For the text-containing cell, return its midpoint in [x, y] coordinate format. 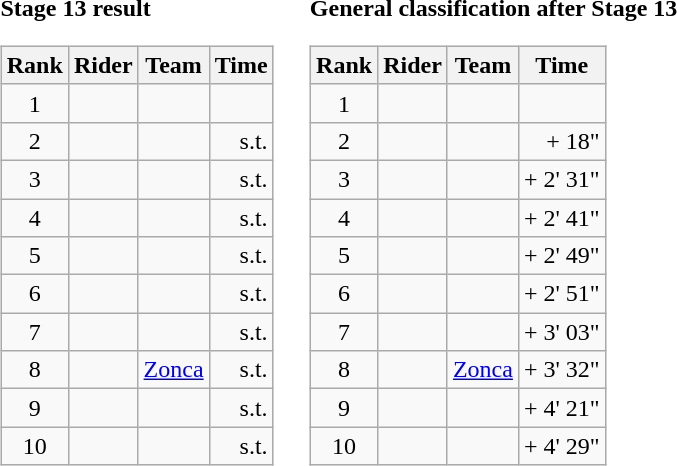
+ 4' 21" [562, 408]
+ 2' 51" [562, 294]
+ 18" [562, 141]
+ 2' 41" [562, 217]
+ 3' 32" [562, 370]
+ 4' 29" [562, 446]
+ 2' 31" [562, 179]
+ 3' 03" [562, 332]
+ 2' 49" [562, 256]
